Pinpoint the cell where the given text exists, returning its (x, y) midpoint coordinate. 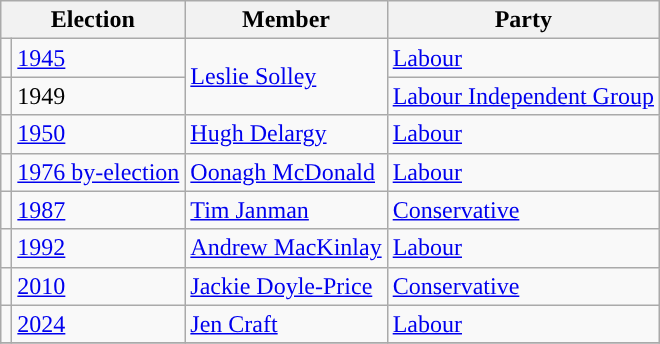
2024 (98, 324)
Election (93, 20)
1949 (98, 96)
Jen Craft (286, 324)
Jackie Doyle-Price (286, 286)
Hugh Delargy (286, 134)
Party (523, 20)
Oonagh McDonald (286, 172)
2010 (98, 286)
1976 by-election (98, 172)
Member (286, 20)
1992 (98, 248)
Leslie Solley (286, 77)
1945 (98, 58)
1950 (98, 134)
Labour Independent Group (523, 96)
1987 (98, 210)
Andrew MacKinlay (286, 248)
Tim Janman (286, 210)
